Find where the given text appears and provide that cell's center as [x, y] coordinate. 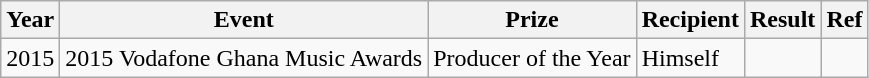
Result [782, 20]
Recipient [690, 20]
Himself [690, 58]
Ref [844, 20]
2015 Vodafone Ghana Music Awards [244, 58]
Prize [532, 20]
2015 [30, 58]
Producer of the Year [532, 58]
Year [30, 20]
Event [244, 20]
